Scan for the cell matching the given text and deliver its (X, Y) coordinate at center. 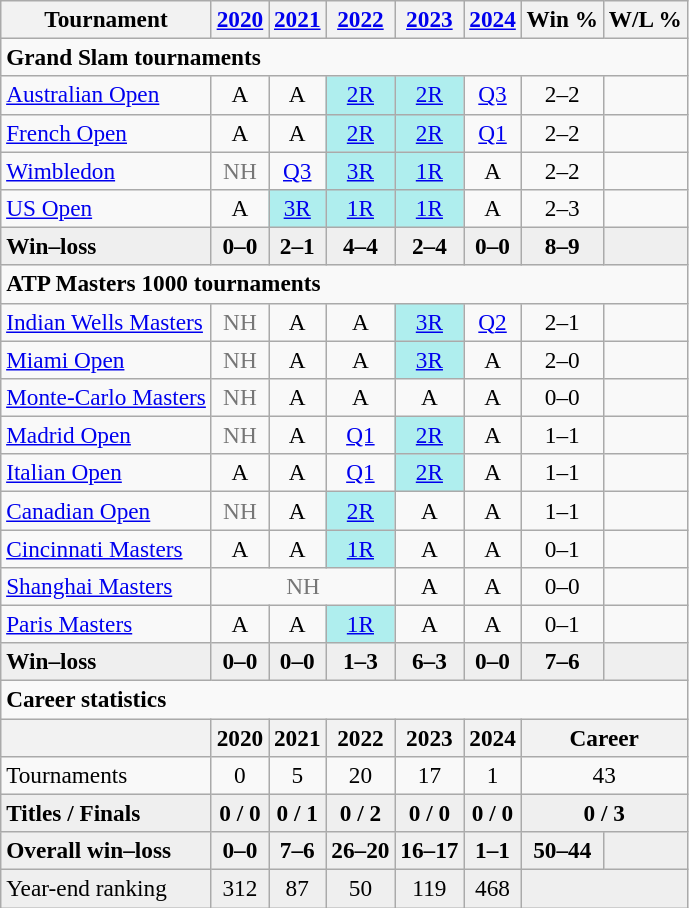
Year-end ranking (106, 888)
Grand Slam tournaments (344, 57)
Madrid Open (106, 435)
Australian Open (106, 95)
0 (240, 775)
6–3 (430, 662)
16–17 (430, 850)
2–3 (562, 208)
Tournaments (106, 775)
50–44 (562, 850)
Win % (562, 19)
4–4 (360, 246)
26–20 (360, 850)
0 / 1 (298, 813)
Italian Open (106, 473)
Monte-Carlo Masters (106, 397)
Canadian Open (106, 510)
0 / 2 (360, 813)
Wimbledon (106, 170)
Cincinnati Masters (106, 548)
Indian Wells Masters (106, 322)
2–0 (562, 359)
312 (240, 888)
2–4 (430, 246)
1 (492, 775)
Miami Open (106, 359)
20 (360, 775)
Overall win–loss (106, 850)
Q2 (492, 322)
Shanghai Masters (106, 586)
50 (360, 888)
8–9 (562, 246)
Career statistics (344, 699)
0 / 3 (604, 813)
87 (298, 888)
1–3 (360, 662)
US Open (106, 208)
43 (604, 775)
Career (604, 737)
Paris Masters (106, 624)
French Open (106, 133)
119 (430, 888)
468 (492, 888)
ATP Masters 1000 tournaments (344, 284)
17 (430, 775)
5 (298, 775)
Tournament (106, 19)
W/L % (645, 19)
Titles / Finals (106, 813)
